Pinpoint the cell where the given text exists, returning its [x, y] midpoint coordinate. 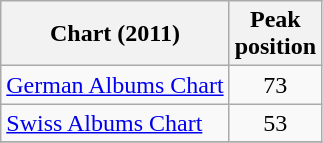
Peakposition [275, 34]
German Albums Chart [115, 85]
53 [275, 123]
73 [275, 85]
Swiss Albums Chart [115, 123]
Chart (2011) [115, 34]
